Identify which cell holds the provided text, then report its (X, Y) central coordinate. 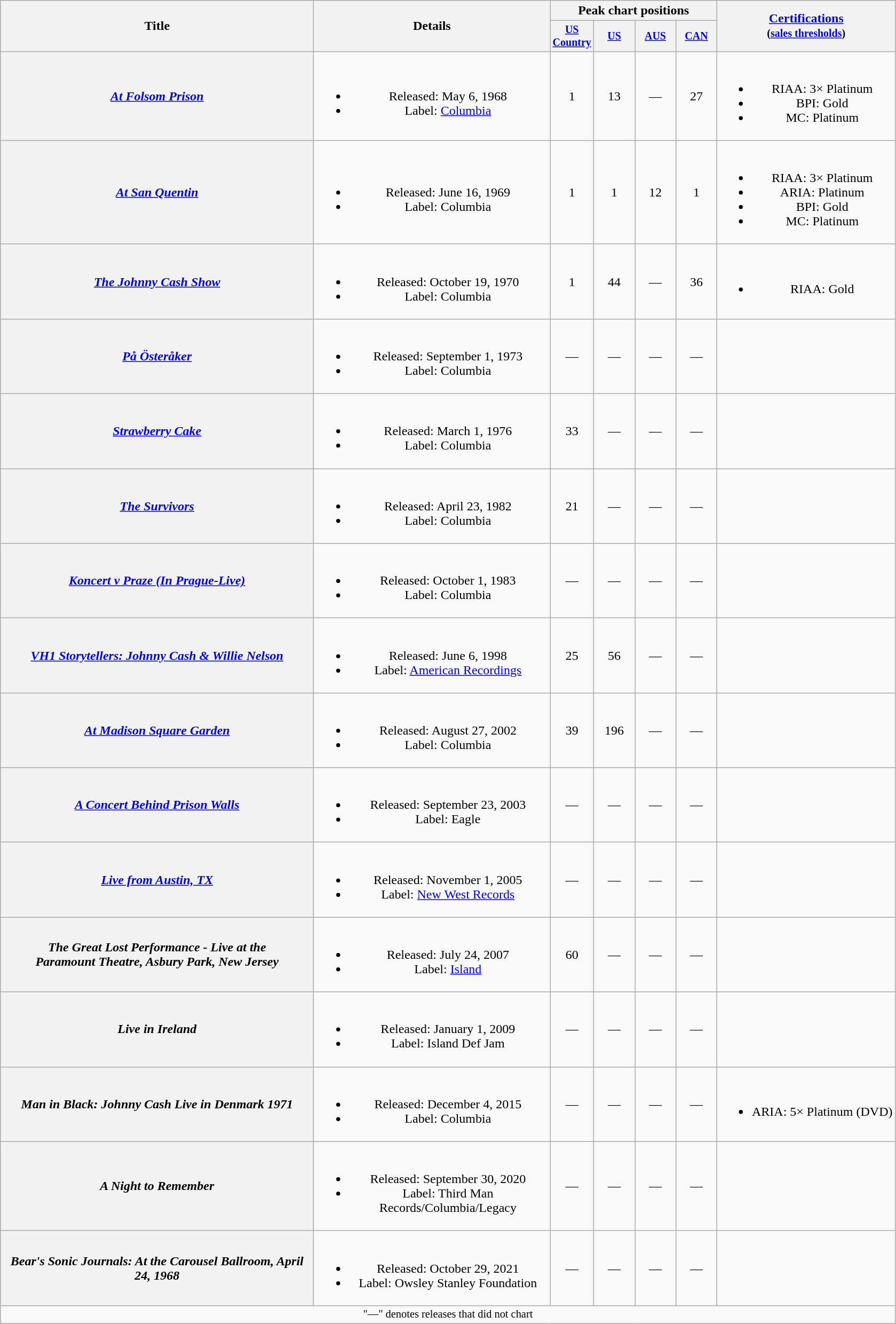
Koncert v Praze (In Prague-Live) (157, 581)
US Country (572, 36)
39 (572, 730)
Released: May 6, 1968Label: Columbia (432, 96)
ARIA: 5× Platinum (DVD) (806, 1104)
The Johnny Cash Show (157, 281)
"—" denotes releases that did not chart (448, 1314)
The Great Lost Performance - Live at theParamount Theatre, Asbury Park, New Jersey (157, 955)
Released: October 29, 2021Label: Owsley Stanley Foundation (432, 1268)
60 (572, 955)
Released: June 16, 1969Label: Columbia (432, 192)
Released: January 1, 2009Label: Island Def Jam (432, 1029)
196 (615, 730)
A Night to Remember (157, 1186)
56 (615, 656)
Details (432, 26)
The Survivors (157, 506)
Strawberry Cake (157, 431)
CAN (696, 36)
Released: March 1, 1976Label: Columbia (432, 431)
Released: December 4, 2015Label: Columbia (432, 1104)
Peak chart positions (634, 11)
VH1 Storytellers: Johnny Cash & Willie Nelson (157, 656)
21 (572, 506)
Released: September 30, 2020Label: Third Man Records/Columbia/Legacy (432, 1186)
Live from Austin, TX (157, 880)
At Madison Square Garden (157, 730)
Released: April 23, 1982Label: Columbia (432, 506)
27 (696, 96)
AUS (655, 36)
Live in Ireland (157, 1029)
Certifications(sales thresholds) (806, 26)
På Österåker (157, 356)
33 (572, 431)
Released: September 23, 2003Label: Eagle (432, 805)
Title (157, 26)
Released: November 1, 2005Label: New West Records (432, 880)
Bear's Sonic Journals: At the Carousel Ballroom, April 24, 1968 (157, 1268)
36 (696, 281)
Released: October 1, 1983Label: Columbia (432, 581)
US (615, 36)
Released: September 1, 1973Label: Columbia (432, 356)
RIAA: 3× PlatinumARIA: PlatinumBPI: GoldMC: Platinum (806, 192)
Released: June 6, 1998Label: American Recordings (432, 656)
RIAA: Gold (806, 281)
25 (572, 656)
A Concert Behind Prison Walls (157, 805)
Released: October 19, 1970Label: Columbia (432, 281)
At San Quentin (157, 192)
RIAA: 3× PlatinumBPI: GoldMC: Platinum (806, 96)
Released: July 24, 2007Label: Island (432, 955)
13 (615, 96)
At Folsom Prison (157, 96)
44 (615, 281)
Released: August 27, 2002Label: Columbia (432, 730)
12 (655, 192)
Man in Black: Johnny Cash Live in Denmark 1971 (157, 1104)
